Return [X, Y] of the center of cell containing provided text 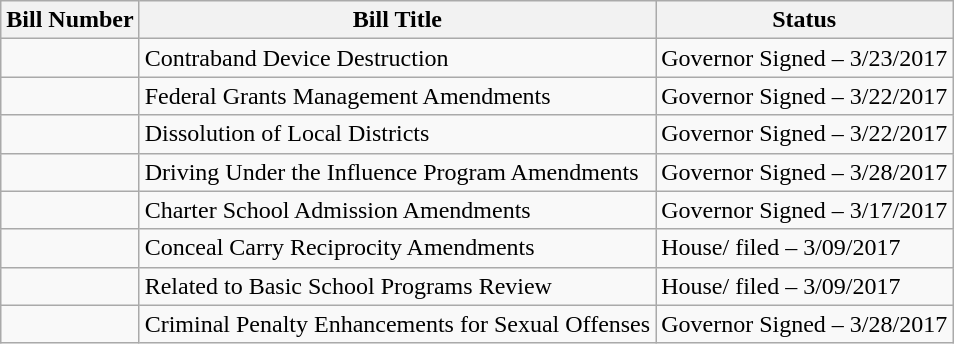
Conceal Carry Reciprocity Amendments [397, 248]
Governor Signed – 3/17/2017 [804, 210]
Related to Basic School Programs Review [397, 286]
Bill Title [397, 20]
Charter School Admission Amendments [397, 210]
Driving Under the Influence Program Amendments [397, 172]
Governor Signed – 3/23/2017 [804, 58]
Federal Grants Management Amendments [397, 96]
Bill Number [70, 20]
Status [804, 20]
Contraband Device Destruction [397, 58]
Dissolution of Local Districts [397, 134]
Criminal Penalty Enhancements for Sexual Offenses [397, 324]
